For the text-containing cell, return its midpoint in (x, y) coordinate format. 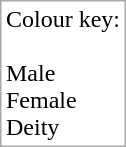
Colour key: Male Female Deity (62, 73)
